Identify which cell holds the provided text, then report its (X, Y) central coordinate. 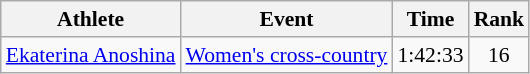
1:42:33 (430, 55)
Event (287, 19)
16 (500, 55)
Rank (500, 19)
Time (430, 19)
Women's cross-country (287, 55)
Ekaterina Anoshina (91, 55)
Athlete (91, 19)
